Extract the [X, Y] coordinate from the center of the cell holding the provided text.  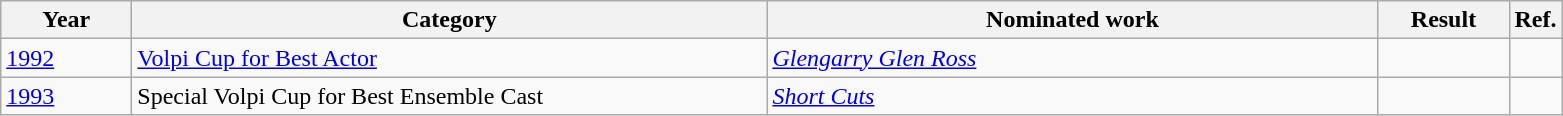
Volpi Cup for Best Actor [450, 58]
1993 [66, 96]
1992 [66, 58]
Category [450, 20]
Result [1444, 20]
Nominated work [1072, 20]
Ref. [1536, 20]
Year [66, 20]
Special Volpi Cup for Best Ensemble Cast [450, 96]
Glengarry Glen Ross [1072, 58]
Short Cuts [1072, 96]
